For the text-containing cell, return its midpoint in (X, Y) coordinate format. 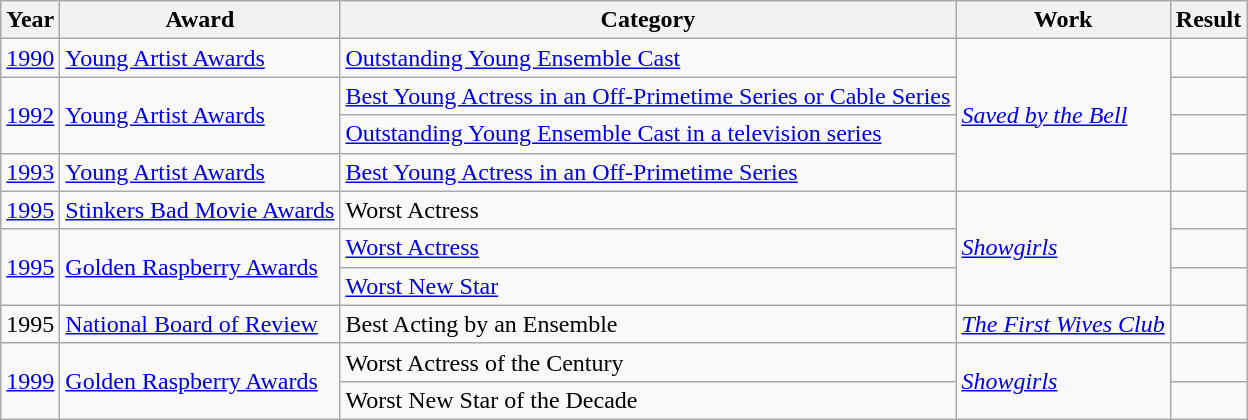
Best Young Actress in an Off-Primetime Series or Cable Series (648, 96)
1992 (30, 115)
1990 (30, 58)
Work (1063, 20)
The First Wives Club (1063, 324)
Outstanding Young Ensemble Cast in a television series (648, 134)
Worst New Star of the Decade (648, 400)
Best Acting by an Ensemble (648, 324)
Category (648, 20)
Best Young Actress in an Off-Primetime Series (648, 172)
Worst Actress of the Century (648, 362)
Result (1208, 20)
Outstanding Young Ensemble Cast (648, 58)
Saved by the Bell (1063, 115)
Worst New Star (648, 286)
1993 (30, 172)
Stinkers Bad Movie Awards (200, 210)
National Board of Review (200, 324)
Award (200, 20)
Year (30, 20)
1999 (30, 381)
